Extract the (x, y) coordinate from the center of the cell holding the provided text.  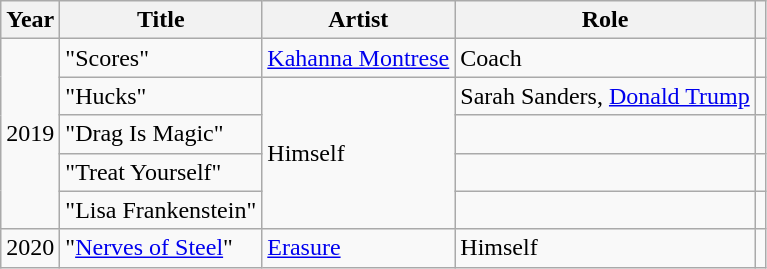
"Drag Is Magic" (161, 134)
Coach (605, 58)
"Lisa Frankenstein" (161, 210)
"Treat Yourself" (161, 172)
2019 (30, 134)
Role (605, 20)
"Hucks" (161, 96)
"Nerves of Steel" (161, 248)
Title (161, 20)
Kahanna Montrese (358, 58)
Sarah Sanders, Donald Trump (605, 96)
Artist (358, 20)
Erasure (358, 248)
"Scores" (161, 58)
2020 (30, 248)
Year (30, 20)
